For the text-containing cell, return its midpoint in (X, Y) coordinate format. 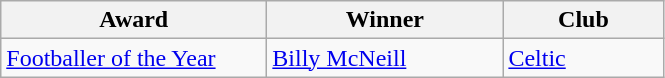
Footballer of the Year (134, 58)
Celtic (584, 58)
Award (134, 20)
Winner (385, 20)
Billy McNeill (385, 58)
Club (584, 20)
